Scan for the cell matching the given text and deliver its [x, y] coordinate at center. 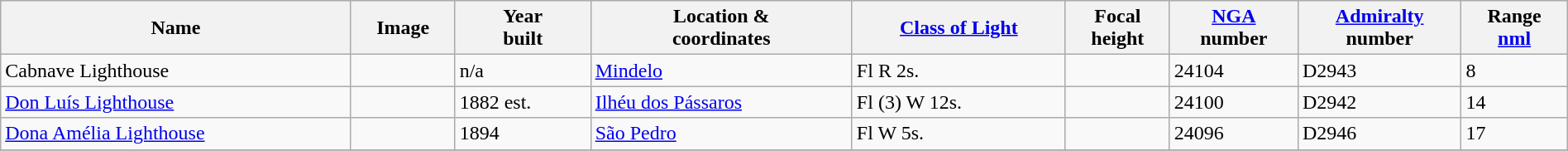
n/a [523, 71]
São Pedro [721, 134]
17 [1514, 134]
D2943 [1379, 71]
Fl (3) W 12s. [958, 102]
Dona Amélia Lighthouse [175, 134]
14 [1514, 102]
24104 [1234, 71]
Image [403, 28]
24100 [1234, 102]
Location & coordinates [721, 28]
Name [175, 28]
D2946 [1379, 134]
Fl W 5s. [958, 134]
Focalheight [1117, 28]
Mindelo [721, 71]
24096 [1234, 134]
8 [1514, 71]
Class of Light [958, 28]
Cabnave Lighthouse [175, 71]
NGAnumber [1234, 28]
D2942 [1379, 102]
1882 est. [523, 102]
Yearbuilt [523, 28]
Admiraltynumber [1379, 28]
1894 [523, 134]
Ilhéu dos Pássaros [721, 102]
Rangenml [1514, 28]
Fl R 2s. [958, 71]
Don Luís Lighthouse [175, 102]
